Find where the given text appears and provide that cell's center as (X, Y) coordinate. 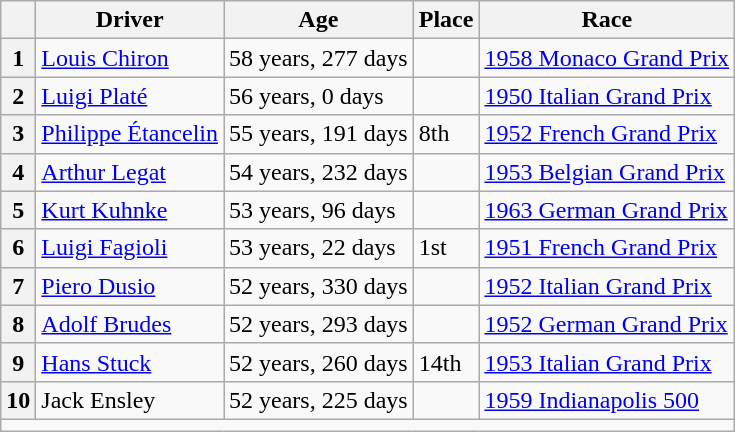
52 years, 330 days (319, 286)
Arthur Legat (130, 172)
Louis Chiron (130, 58)
Kurt Kuhnke (130, 210)
Adolf Brudes (130, 324)
1 (18, 58)
Driver (130, 20)
4 (18, 172)
1952 French Grand Prix (607, 134)
Hans Stuck (130, 362)
Philippe Étancelin (130, 134)
54 years, 232 days (319, 172)
Age (319, 20)
6 (18, 248)
9 (18, 362)
58 years, 277 days (319, 58)
Luigi Platé (130, 96)
52 years, 260 days (319, 362)
10 (18, 400)
Jack Ensley (130, 400)
Race (607, 20)
14th (446, 362)
1st (446, 248)
1950 Italian Grand Prix (607, 96)
8th (446, 134)
56 years, 0 days (319, 96)
Place (446, 20)
53 years, 96 days (319, 210)
1953 Italian Grand Prix (607, 362)
2 (18, 96)
1959 Indianapolis 500 (607, 400)
Luigi Fagioli (130, 248)
Piero Dusio (130, 286)
8 (18, 324)
1952 Italian Grand Prix (607, 286)
52 years, 225 days (319, 400)
55 years, 191 days (319, 134)
5 (18, 210)
7 (18, 286)
1963 German Grand Prix (607, 210)
3 (18, 134)
1953 Belgian Grand Prix (607, 172)
1951 French Grand Prix (607, 248)
52 years, 293 days (319, 324)
1952 German Grand Prix (607, 324)
1958 Monaco Grand Prix (607, 58)
53 years, 22 days (319, 248)
